Determine the (x, y) coordinate at the center of the cell enclosing the given text.  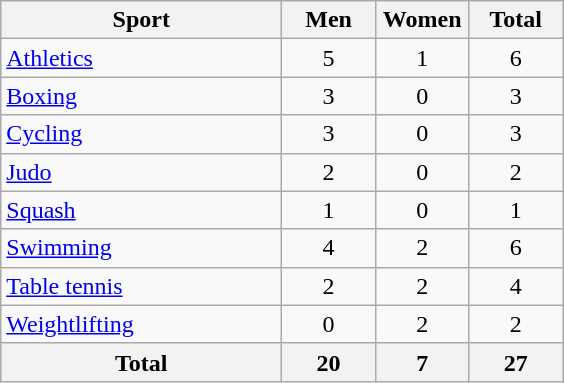
Squash (142, 210)
5 (329, 58)
Women (422, 20)
Men (329, 20)
20 (329, 362)
Weightlifting (142, 324)
Swimming (142, 248)
27 (516, 362)
Boxing (142, 96)
Table tennis (142, 286)
Cycling (142, 134)
Judo (142, 172)
Sport (142, 20)
7 (422, 362)
Athletics (142, 58)
